Return the (X, Y) coordinate for the center point of the cell that contains the specified text.  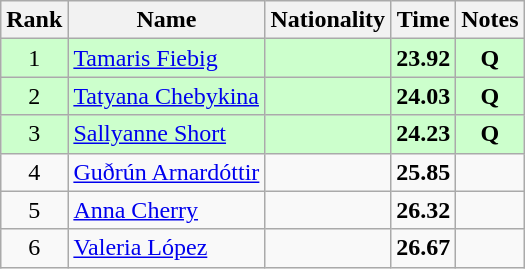
Rank (34, 20)
Anna Cherry (166, 210)
Tatyana Chebykina (166, 96)
4 (34, 172)
24.23 (424, 134)
3 (34, 134)
23.92 (424, 58)
26.32 (424, 210)
Notes (490, 20)
Valeria López (166, 248)
5 (34, 210)
1 (34, 58)
Nationality (328, 20)
26.67 (424, 248)
6 (34, 248)
Tamaris Fiebig (166, 58)
Guðrún Arnardóttir (166, 172)
Name (166, 20)
Time (424, 20)
24.03 (424, 96)
Sallyanne Short (166, 134)
2 (34, 96)
25.85 (424, 172)
